Search for the cell housing the specified text and yield its [X, Y] center coordinate. 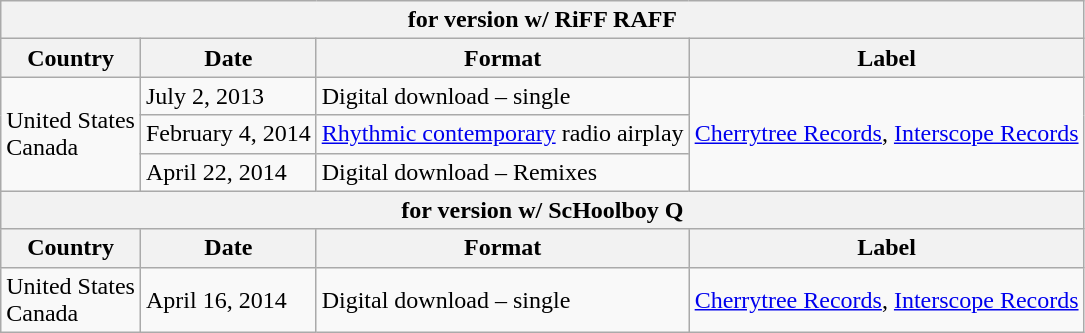
July 2, 2013 [228, 96]
April 22, 2014 [228, 172]
for version w/ ScHoolboy Q [542, 210]
for version w/ RiFF RAFF [542, 20]
Digital download – Remixes [502, 172]
April 16, 2014 [228, 300]
Rhythmic contemporary radio airplay [502, 134]
February 4, 2014 [228, 134]
